Return the (x, y) coordinate for the center point of the cell that contains the specified text.  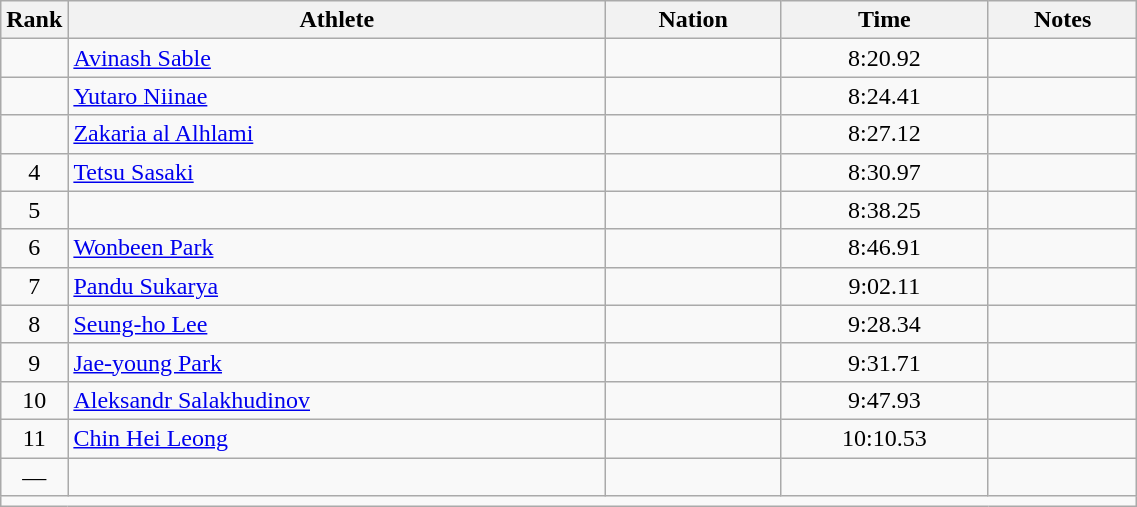
Zakaria al Alhlami (337, 134)
Pandu Sukarya (337, 286)
Avinash Sable (337, 58)
10:10.53 (884, 438)
9:47.93 (884, 400)
Seung-ho Lee (337, 324)
11 (34, 438)
Chin Hei Leong (337, 438)
8:20.92 (884, 58)
Notes (1062, 20)
9:02.11 (884, 286)
4 (34, 172)
Yutaro Niinae (337, 96)
10 (34, 400)
8:24.41 (884, 96)
Aleksandr Salakhudinov (337, 400)
7 (34, 286)
Jae-young Park (337, 362)
9 (34, 362)
Rank (34, 20)
Time (884, 20)
9:31.71 (884, 362)
8 (34, 324)
8:46.91 (884, 248)
Wonbeen Park (337, 248)
Athlete (337, 20)
Nation (694, 20)
8:30.97 (884, 172)
8:38.25 (884, 210)
6 (34, 248)
Tetsu Sasaki (337, 172)
5 (34, 210)
8:27.12 (884, 134)
— (34, 477)
9:28.34 (884, 324)
